Output the (X, Y) coordinate of the center of the cell containing the given text.  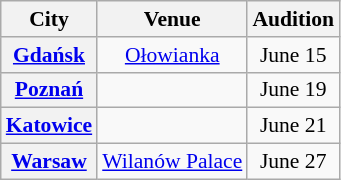
City (49, 19)
Warsaw (49, 162)
Ołowianka (172, 55)
June 21 (293, 126)
Audition (293, 19)
June 19 (293, 90)
Katowice (49, 126)
Gdańsk (49, 55)
Wilanów Palace (172, 162)
Venue (172, 19)
June 27 (293, 162)
Poznań (49, 90)
June 15 (293, 55)
